Find where the given text appears and provide that cell's center as (x, y) coordinate. 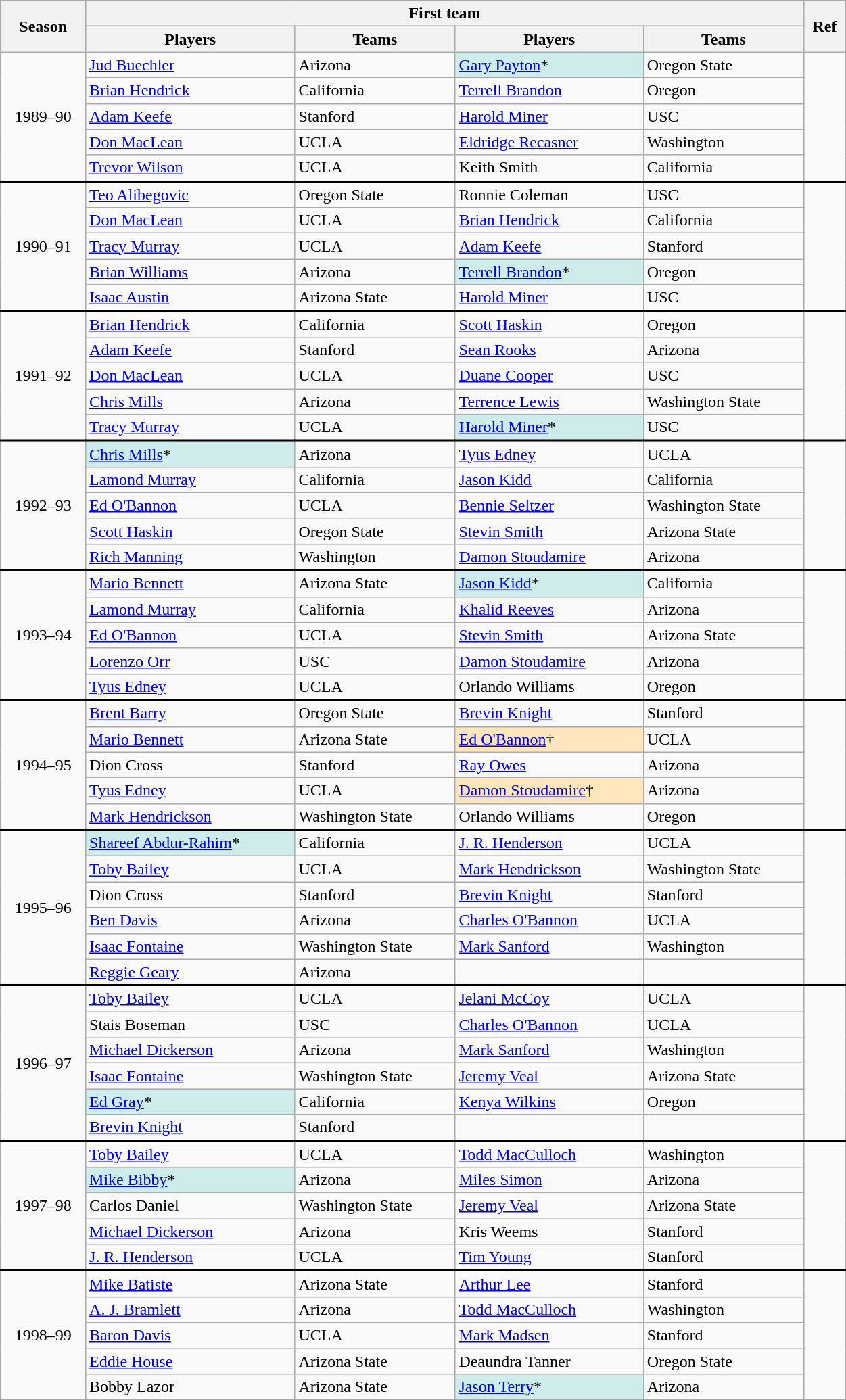
Terrence Lewis (549, 402)
Jason Kidd (549, 480)
Jason Terry* (549, 1387)
Bennie Seltzer (549, 505)
Chris Mills (191, 402)
Chris Mills* (191, 454)
Khalid Reeves (549, 609)
Duane Cooper (549, 376)
1992–93 (43, 506)
A. J. Bramlett (191, 1309)
Eddie House (191, 1361)
Brent Barry (191, 713)
Damon Stoudamire† (549, 791)
Mike Bibby* (191, 1180)
Bobby Lazor (191, 1387)
1991–92 (43, 376)
Teo Alibegovic (191, 195)
1994–95 (43, 765)
Gary Payton* (549, 65)
Eldridge Recasner (549, 142)
First team (445, 14)
Terrell Brandon (549, 91)
Ed Gray* (191, 1102)
Mark Madsen (549, 1335)
Mike Batiste (191, 1284)
Isaac Austin (191, 298)
Shareef Abdur-Rahim* (191, 843)
1993–94 (43, 635)
1996–97 (43, 1063)
Jelani McCoy (549, 998)
Rich Manning (191, 557)
Jason Kidd* (549, 583)
Harold Miner* (549, 427)
Ed O'Bannon† (549, 739)
Deaundra Tanner (549, 1361)
Sean Rooks (549, 350)
Lorenzo Orr (191, 661)
Kenya Wilkins (549, 1102)
Terrell Brandon* (549, 272)
Stais Boseman (191, 1025)
Ben Davis (191, 920)
Trevor Wilson (191, 168)
Ray Owes (549, 765)
Reggie Geary (191, 973)
Ronnie Coleman (549, 195)
1989–90 (43, 116)
Jud Buechler (191, 65)
1995–96 (43, 908)
1990–91 (43, 246)
Keith Smith (549, 168)
Arthur Lee (549, 1284)
Season (43, 26)
Baron Davis (191, 1335)
Kris Weems (549, 1232)
1998–99 (43, 1335)
Ref (824, 26)
1997–98 (43, 1206)
Miles Simon (549, 1180)
Brian Williams (191, 272)
Tim Young (549, 1258)
Carlos Daniel (191, 1206)
